Find where the given text appears and provide that cell's center as (x, y) coordinate. 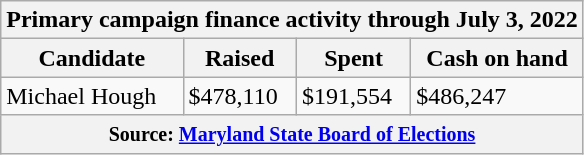
Michael Hough (92, 96)
Primary campaign finance activity through July 3, 2022 (292, 20)
Spent (353, 58)
$478,110 (240, 96)
Cash on hand (498, 58)
Source: Maryland State Board of Elections (292, 134)
Candidate (92, 58)
$191,554 (353, 96)
Raised (240, 58)
$486,247 (498, 96)
